Output the [X, Y] coordinate of the center of the cell containing the given text.  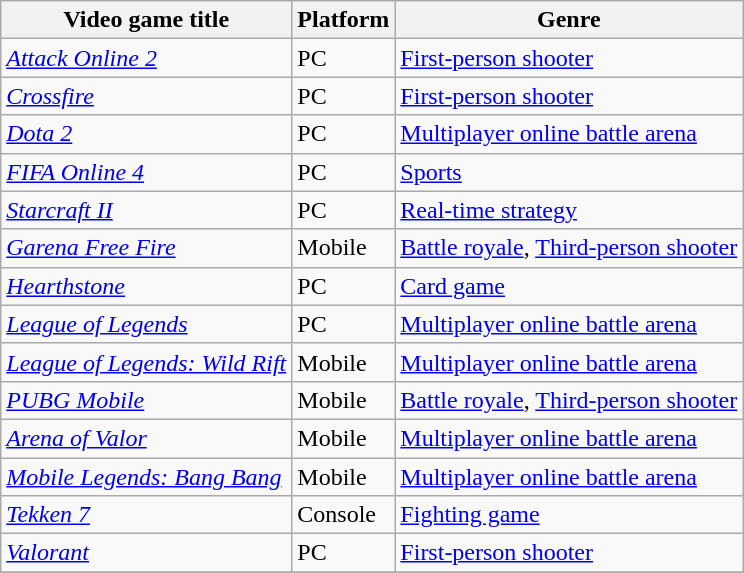
Sports [569, 172]
Mobile Legends: Bang Bang [146, 477]
Hearthstone [146, 286]
Valorant [146, 553]
Console [344, 515]
Real-time strategy [569, 210]
Genre [569, 20]
Attack Online 2 [146, 58]
Platform [344, 20]
Tekken 7 [146, 515]
League of Legends [146, 324]
Card game [569, 286]
Video game title [146, 20]
Crossfire [146, 96]
Fighting game [569, 515]
Starcraft II [146, 210]
Dota 2 [146, 134]
League of Legends: Wild Rift [146, 362]
Arena of Valor [146, 438]
PUBG Mobile [146, 400]
FIFA Online 4 [146, 172]
Garena Free Fire [146, 248]
